Scan for the cell matching the given text and deliver its [X, Y] coordinate at center. 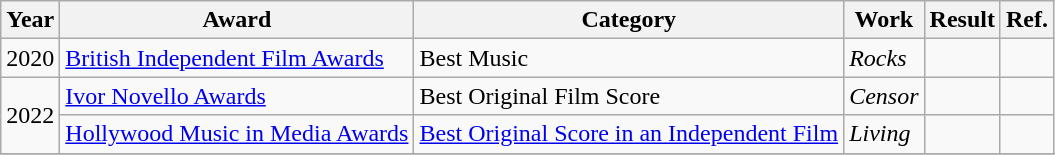
British Independent Film Awards [237, 58]
Category [629, 20]
Censor [884, 96]
Living [884, 134]
2020 [30, 58]
Best Original Score in an Independent Film [629, 134]
Hollywood Music in Media Awards [237, 134]
Award [237, 20]
Result [962, 20]
Ref. [1026, 20]
Best Music [629, 58]
Year [30, 20]
Best Original Film Score [629, 96]
2022 [30, 115]
Work [884, 20]
Rocks [884, 58]
Ivor Novello Awards [237, 96]
